Provide the [x, y] coordinate of the cell's center where the given text is located.  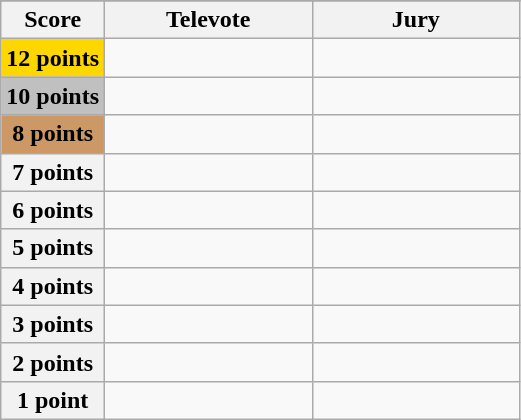
3 points [53, 324]
Jury [416, 20]
2 points [53, 362]
12 points [53, 58]
10 points [53, 96]
1 point [53, 400]
6 points [53, 210]
8 points [53, 134]
Televote [209, 20]
4 points [53, 286]
7 points [53, 172]
Score [53, 20]
5 points [53, 248]
